Identify which cell holds the provided text, then report its [X, Y] central coordinate. 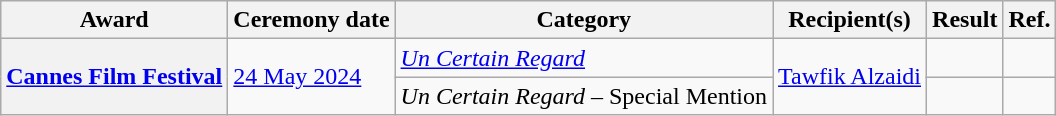
Tawfik Alzaidi [850, 77]
Ref. [1030, 20]
Ceremony date [312, 20]
Recipient(s) [850, 20]
Award [114, 20]
Cannes Film Festival [114, 77]
Un Certain Regard [584, 58]
Un Certain Regard – Special Mention [584, 96]
24 May 2024 [312, 77]
Result [965, 20]
Category [584, 20]
